Find where the given text appears and provide that cell's center as [X, Y] coordinate. 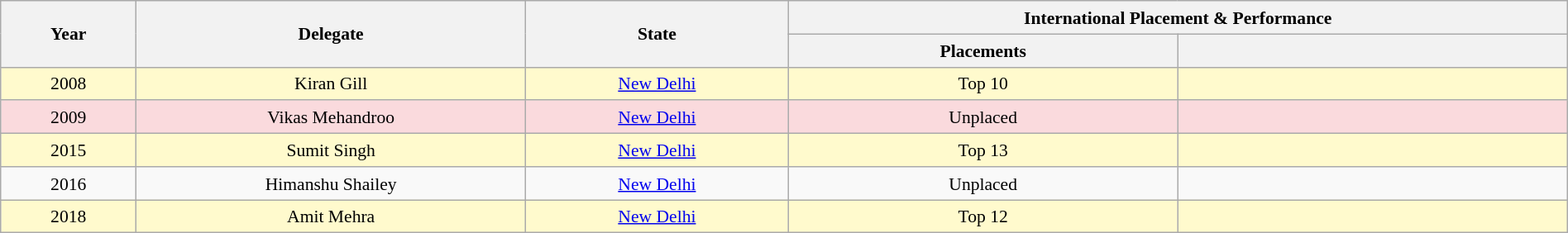
Year [69, 34]
International Placement & Performance [1178, 17]
2009 [69, 117]
Vikas Mehandroo [331, 117]
2015 [69, 150]
Top 12 [982, 216]
Himanshu Shailey [331, 183]
Kiran Gill [331, 83]
Top 13 [982, 150]
Amit Mehra [331, 216]
Delegate [331, 34]
Top 10 [982, 83]
2016 [69, 183]
2008 [69, 83]
State [657, 34]
2018 [69, 216]
Sumit Singh [331, 150]
Placements [982, 50]
